Locate the cell with the specified text and output its (x, y) center coordinate. 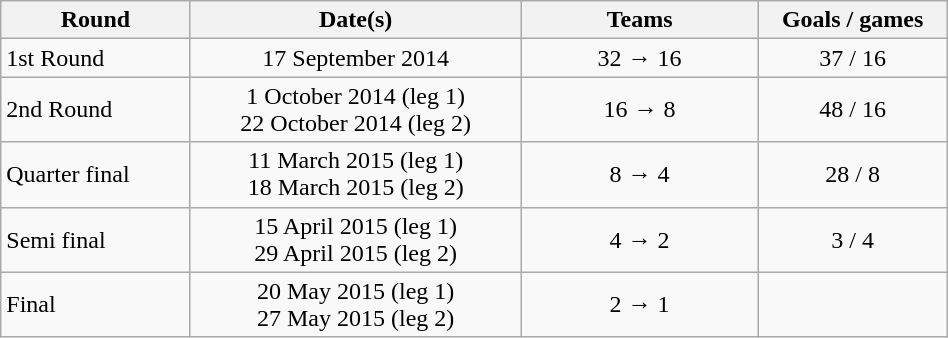
15 April 2015 (leg 1)29 April 2015 (leg 2) (356, 240)
8 → 4 (640, 174)
Round (96, 20)
32 → 16 (640, 58)
1st Round (96, 58)
17 September 2014 (356, 58)
Goals / games (852, 20)
Date(s) (356, 20)
28 / 8 (852, 174)
Teams (640, 20)
11 March 2015 (leg 1)18 March 2015 (leg 2) (356, 174)
1 October 2014 (leg 1)22 October 2014 (leg 2) (356, 110)
Semi final (96, 240)
48 / 16 (852, 110)
16 → 8 (640, 110)
2nd Round (96, 110)
4 → 2 (640, 240)
Quarter final (96, 174)
Final (96, 304)
20 May 2015 (leg 1)27 May 2015 (leg 2) (356, 304)
3 / 4 (852, 240)
2 → 1 (640, 304)
37 / 16 (852, 58)
